Detect which cell encompasses the target text, then output its (x, y) center coordinate. 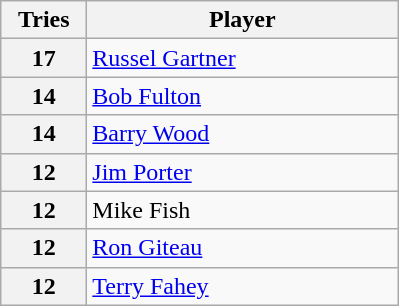
Terry Fahey (242, 286)
Bob Fulton (242, 96)
17 (44, 58)
Player (242, 20)
Mike Fish (242, 210)
Jim Porter (242, 172)
Barry Wood (242, 134)
Russel Gartner (242, 58)
Ron Giteau (242, 248)
Tries (44, 20)
